Capture the cell that displays the provided text and extract its [X, Y] central coordinate. 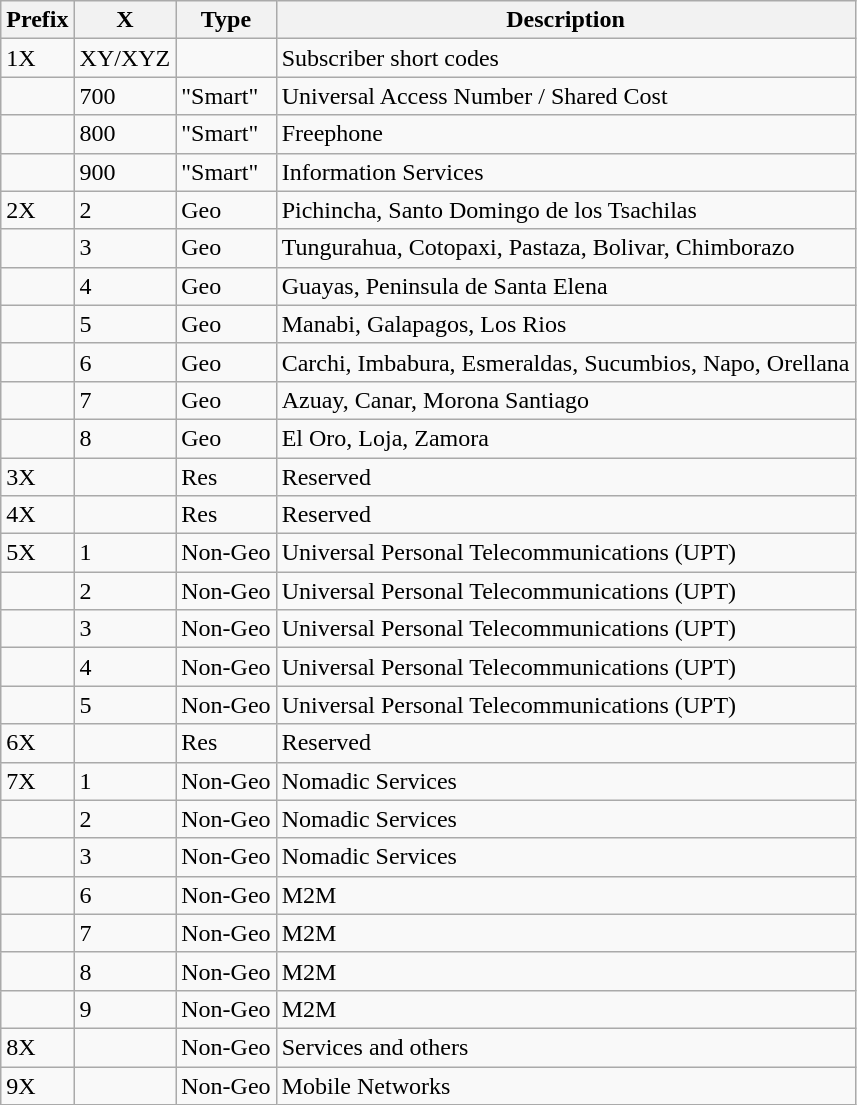
5X [38, 553]
8X [38, 1047]
800 [125, 134]
Services and others [566, 1047]
X [125, 20]
Guayas, Peninsula de Santa Elena [566, 286]
Information Services [566, 172]
El Oro, Loja, Zamora [566, 438]
Mobile Networks [566, 1085]
Freephone [566, 134]
900 [125, 172]
Type [226, 20]
Prefix [38, 20]
700 [125, 96]
Manabi, Galapagos, Los Rios [566, 324]
4X [38, 515]
Carchi, Imbabura, Esmeraldas, Sucumbios, Napo, Orellana [566, 362]
Pichincha, Santo Domingo de los Tsachilas [566, 210]
9 [125, 1009]
XY/XYZ [125, 58]
Universal Access Number / Shared Cost [566, 96]
2X [38, 210]
Tungurahua, Cotopaxi, Pastaza, Bolivar, Chimborazo [566, 248]
9X [38, 1085]
Subscriber short codes [566, 58]
6X [38, 743]
Description [566, 20]
Azuay, Canar, Morona Santiago [566, 400]
1X [38, 58]
7X [38, 781]
3X [38, 477]
